Extract the [x, y] coordinate from the center of the cell holding the provided text.  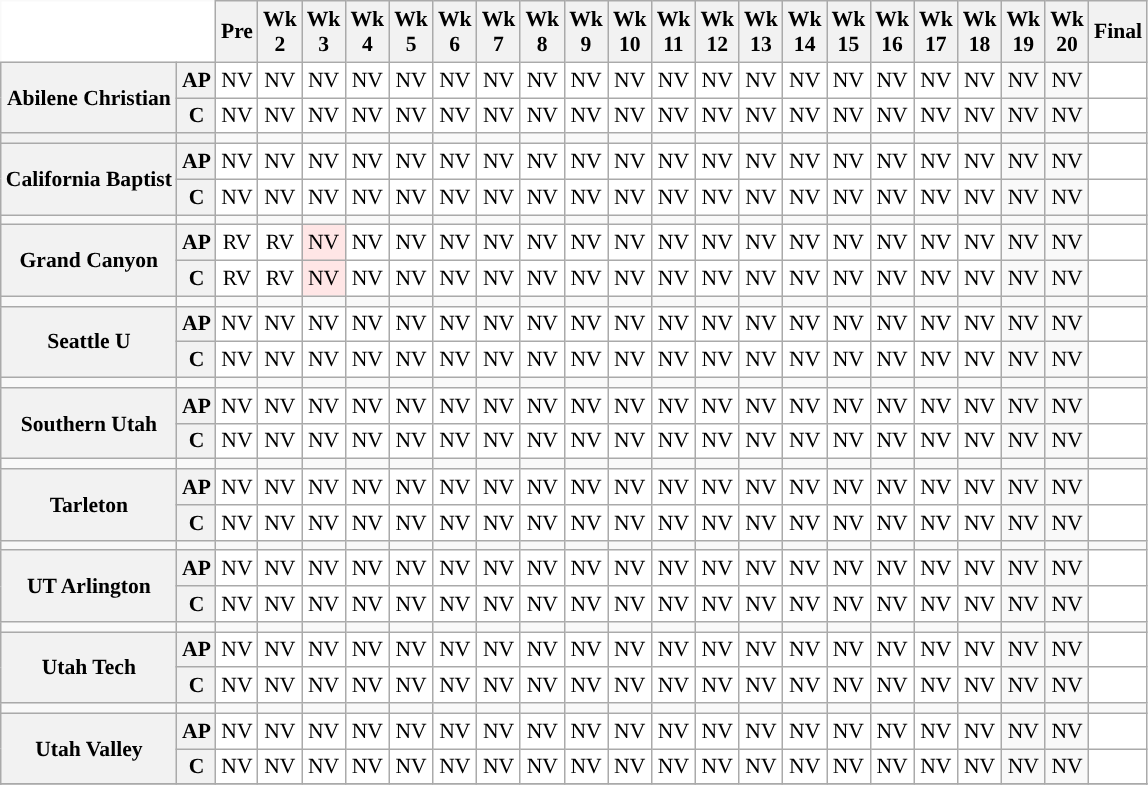
Final [1118, 32]
Wk19 [1023, 32]
Pre [237, 32]
Wk20 [1067, 32]
Tarleton [89, 504]
Grand Canyon [89, 260]
UT Arlington [89, 586]
Wk5 [411, 32]
Wk9 [586, 32]
California Baptist [89, 180]
Abilene Christian [89, 98]
Wk15 [849, 32]
Seattle U [89, 342]
Wk6 [455, 32]
Wk14 [805, 32]
Wk3 [324, 32]
Wk7 [499, 32]
Wk13 [761, 32]
Wk18 [980, 32]
Southern Utah [89, 424]
Utah Tech [89, 668]
Wk11 [674, 32]
Wk4 [367, 32]
Wk10 [630, 32]
Wk17 [936, 32]
Wk2 [280, 32]
Utah Valley [89, 748]
Wk16 [892, 32]
Wk12 [717, 32]
Wk8 [542, 32]
